For the text-containing cell, return its midpoint in (X, Y) coordinate format. 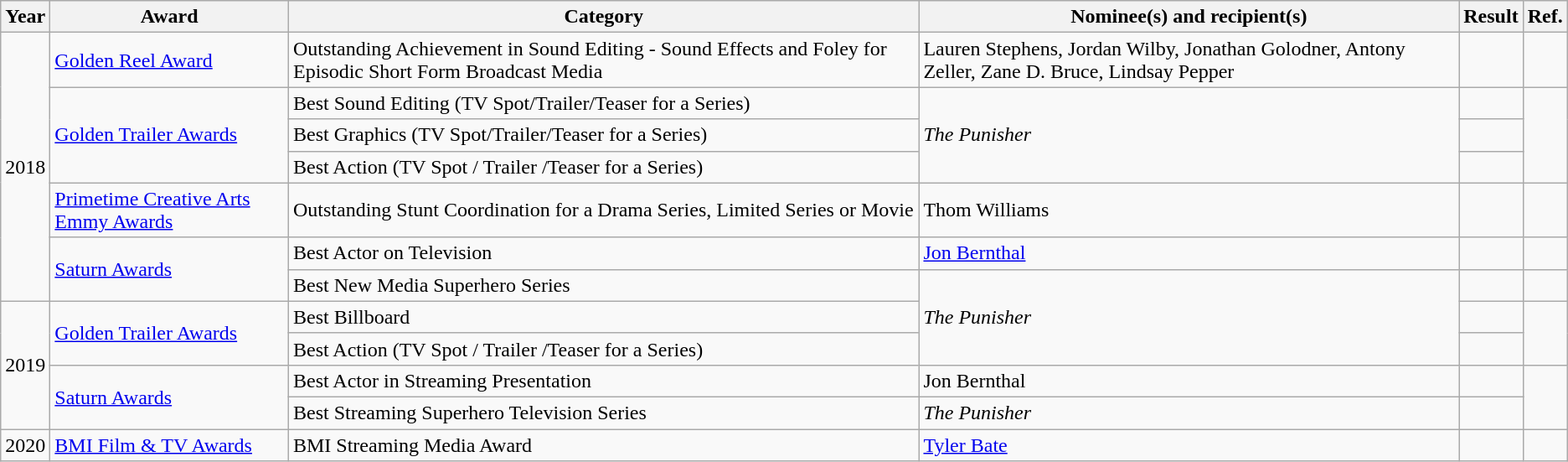
Nominee(s) and recipient(s) (1189, 17)
BMI Streaming Media Award (603, 445)
2018 (25, 167)
Tyler Bate (1189, 445)
Primetime Creative Arts Emmy Awards (169, 210)
Ref. (1545, 17)
2019 (25, 365)
Outstanding Achievement in Sound Editing - Sound Effects and Foley for Episodic Short Form Broadcast Media (603, 60)
Award (169, 17)
Lauren Stephens, Jordan Wilby, Jonathan Golodner, Antony Zeller, Zane D. Bruce, Lindsay Pepper (1189, 60)
Golden Reel Award (169, 60)
Result (1491, 17)
Best Graphics (TV Spot/Trailer/Teaser for a Series) (603, 135)
Best Billboard (603, 317)
Best New Media Superhero Series (603, 285)
Best Actor on Television (603, 253)
Year (25, 17)
Category (603, 17)
BMI Film & TV Awards (169, 445)
2020 (25, 445)
Best Sound Editing (TV Spot/Trailer/Teaser for a Series) (603, 103)
Thom Williams (1189, 210)
Outstanding Stunt Coordination for a Drama Series, Limited Series or Movie (603, 210)
Best Actor in Streaming Presentation (603, 381)
Best Streaming Superhero Television Series (603, 413)
